Return (X, Y) of the center of cell containing provided text 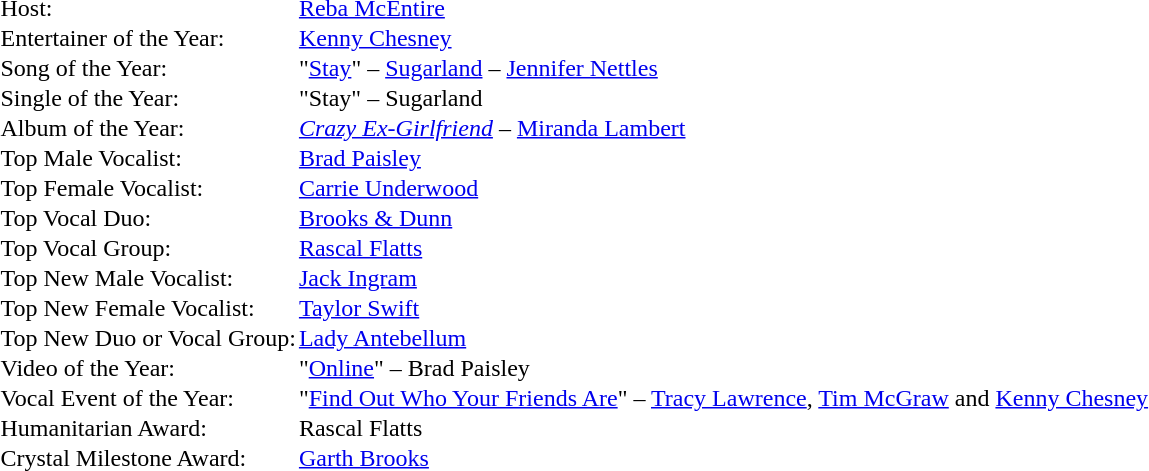
"Stay" – Sugarland – Jennifer Nettles (723, 68)
"Online" – Brad Paisley (723, 368)
Crazy Ex-Girlfriend – Miranda Lambert (723, 128)
Brad Paisley (723, 158)
Carrie Underwood (723, 188)
Brooks & Dunn (723, 218)
Kenny Chesney (723, 38)
Jack Ingram (723, 278)
"Stay" – Sugarland (723, 98)
Lady Antebellum (723, 338)
"Find Out Who Your Friends Are" – Tracy Lawrence, Tim McGraw and Kenny Chesney (723, 398)
Taylor Swift (723, 308)
